Scan for the cell matching the given text and deliver its (x, y) coordinate at center. 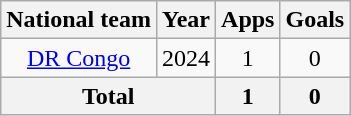
Total (108, 96)
National team (79, 20)
Apps (248, 20)
2024 (186, 58)
Goals (315, 20)
DR Congo (79, 58)
Year (186, 20)
